Locate the cell with the specified text and output its [X, Y] center coordinate. 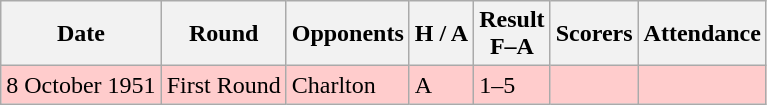
Round [224, 34]
Date [81, 34]
Attendance [702, 34]
Opponents [348, 34]
H / A [441, 34]
Scorers [594, 34]
1–5 [512, 85]
Charlton [348, 85]
First Round [224, 85]
8 October 1951 [81, 85]
ResultF–A [512, 34]
A [441, 85]
